Locate the cell with the specified text and output its (X, Y) center coordinate. 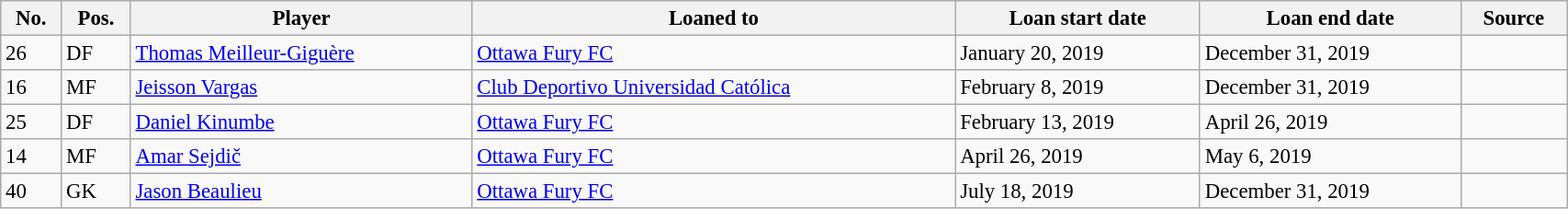
Thomas Meilleur-Giguère (301, 53)
No. (31, 18)
Loaned to (714, 18)
Jeisson Vargas (301, 87)
Club Deportivo Universidad Católica (714, 87)
Source (1514, 18)
14 (31, 157)
February 8, 2019 (1078, 87)
Loan end date (1330, 18)
February 13, 2019 (1078, 122)
Loan start date (1078, 18)
40 (31, 192)
25 (31, 122)
GK (96, 192)
Pos. (96, 18)
Amar Sejdič (301, 157)
Jason Beaulieu (301, 192)
26 (31, 53)
July 18, 2019 (1078, 192)
Player (301, 18)
Daniel Kinumbe (301, 122)
May 6, 2019 (1330, 157)
January 20, 2019 (1078, 53)
16 (31, 87)
